Identify which cell holds the provided text, then report its (X, Y) central coordinate. 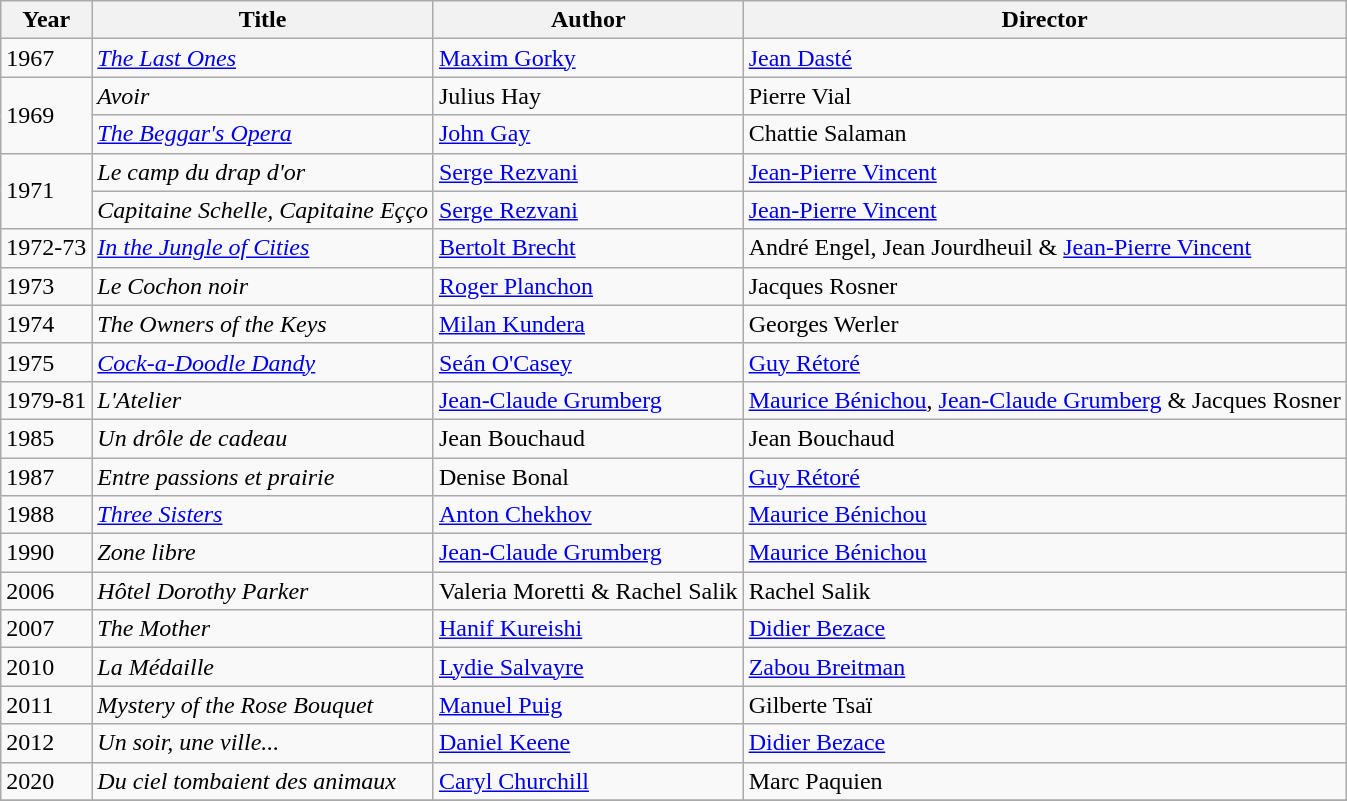
Maxim Gorky (588, 58)
Gilberte Tsaï (1044, 705)
Rachel Salik (1044, 591)
Year (46, 20)
Denise Bonal (588, 477)
Daniel Keene (588, 743)
Un drôle de cadeau (263, 438)
Zone libre (263, 553)
Anton Chekhov (588, 515)
Author (588, 20)
Georges Werler (1044, 324)
1973 (46, 286)
2011 (46, 705)
1985 (46, 438)
Un soir, une ville... (263, 743)
Milan Kundera (588, 324)
Mystery of the Rose Bouquet (263, 705)
1975 (46, 362)
Bertolt Brecht (588, 248)
Roger Planchon (588, 286)
Chattie Salaman (1044, 134)
2020 (46, 781)
Le Cochon noir (263, 286)
Zabou Breitman (1044, 667)
The Beggar's Opera (263, 134)
The Last Ones (263, 58)
Le camp du drap d'or (263, 172)
1988 (46, 515)
Cock-a-Doodle Dandy (263, 362)
In the Jungle of Cities (263, 248)
1987 (46, 477)
2006 (46, 591)
The Owners of the Keys (263, 324)
1967 (46, 58)
2007 (46, 629)
Jacques Rosner (1044, 286)
The Mother (263, 629)
L'Atelier (263, 400)
1969 (46, 115)
Hôtel Dorothy Parker (263, 591)
Valeria Moretti & Rachel Salik (588, 591)
John Gay (588, 134)
André Engel, Jean Jourdheuil & Jean-Pierre Vincent (1044, 248)
Entre passions et prairie (263, 477)
1979-81 (46, 400)
Maurice Bénichou, Jean-Claude Grumberg & Jacques Rosner (1044, 400)
1990 (46, 553)
Seán O'Casey (588, 362)
Julius Hay (588, 96)
La Médaille (263, 667)
Title (263, 20)
Caryl Churchill (588, 781)
1974 (46, 324)
Jean Dasté (1044, 58)
Capitaine Schelle, Capitaine Eçço (263, 210)
1972-73 (46, 248)
Avoir (263, 96)
2012 (46, 743)
1971 (46, 191)
Manuel Puig (588, 705)
Three Sisters (263, 515)
Director (1044, 20)
2010 (46, 667)
Hanif Kureishi (588, 629)
Pierre Vial (1044, 96)
Marc Paquien (1044, 781)
Lydie Salvayre (588, 667)
Du ciel tombaient des animaux (263, 781)
